From the cell containing the given text, extract its center point as [X, Y] coordinate. 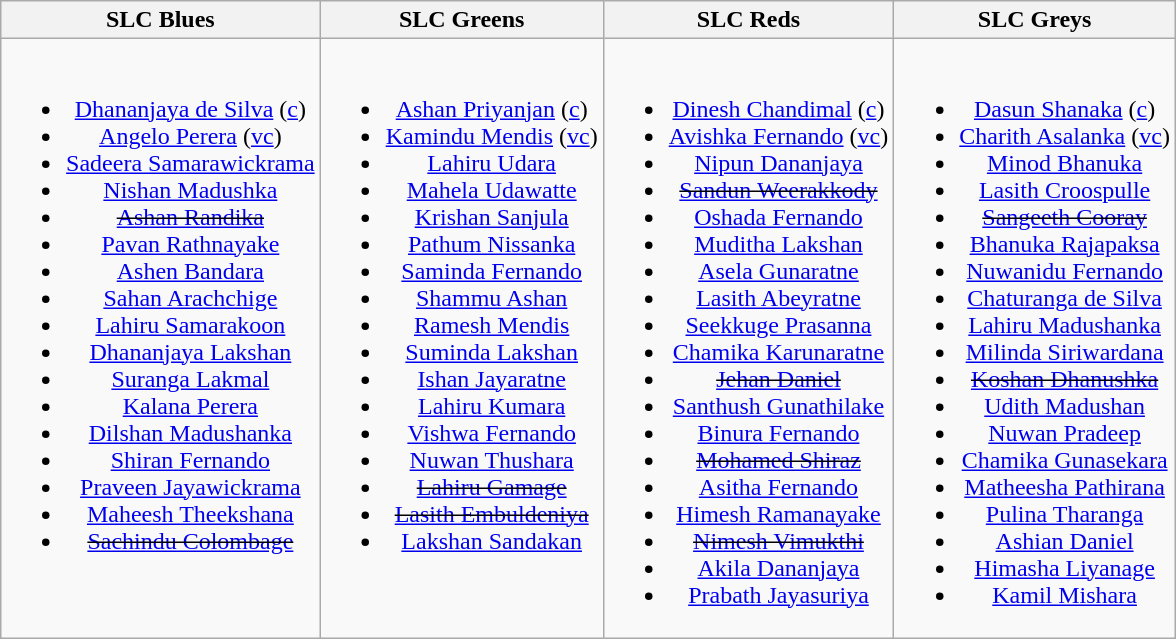
SLC Reds [748, 20]
SLC Greens [462, 20]
SLC Blues [161, 20]
SLC Greys [1035, 20]
